For the text-containing cell, return its midpoint in [x, y] coordinate format. 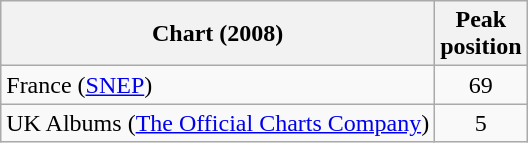
Chart (2008) [218, 34]
France (SNEP) [218, 85]
UK Albums (The Official Charts Company) [218, 123]
Peakposition [481, 34]
5 [481, 123]
69 [481, 85]
